Locate the cell with the specified text and output its [x, y] center coordinate. 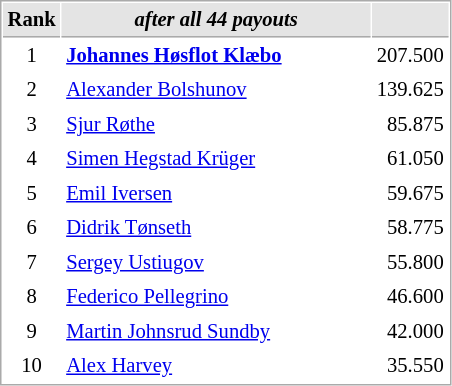
Didrik Tønseth [216, 228]
61.050 [410, 158]
85.875 [410, 124]
1 [32, 56]
42.000 [410, 332]
139.625 [410, 90]
Rank [32, 20]
6 [32, 228]
Sjur Røthe [216, 124]
10 [32, 366]
Federico Pellegrino [216, 296]
after all 44 payouts [216, 20]
Alexander Bolshunov [216, 90]
Sergey Ustiugov [216, 262]
59.675 [410, 194]
7 [32, 262]
46.600 [410, 296]
55.800 [410, 262]
8 [32, 296]
Johannes Høsflot Klæbo [216, 56]
5 [32, 194]
Simen Hegstad Krüger [216, 158]
Alex Harvey [216, 366]
9 [32, 332]
2 [32, 90]
Martin Johnsrud Sundby [216, 332]
207.500 [410, 56]
58.775 [410, 228]
4 [32, 158]
Emil Iversen [216, 194]
3 [32, 124]
35.550 [410, 366]
